Pinpoint the cell where the given text exists, returning its (X, Y) midpoint coordinate. 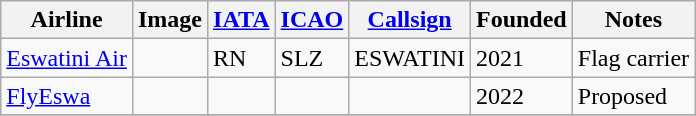
Callsign (410, 20)
FlyEswa (67, 96)
2022 (521, 96)
2021 (521, 58)
ESWATINI (410, 58)
Founded (521, 20)
ICAO (312, 20)
IATA (242, 20)
Flag carrier (633, 58)
Image (170, 20)
Proposed (633, 96)
RN (242, 58)
Eswatini Air (67, 58)
Airline (67, 20)
Notes (633, 20)
SLZ (312, 58)
